From the cell containing the given text, extract its center point as (X, Y) coordinate. 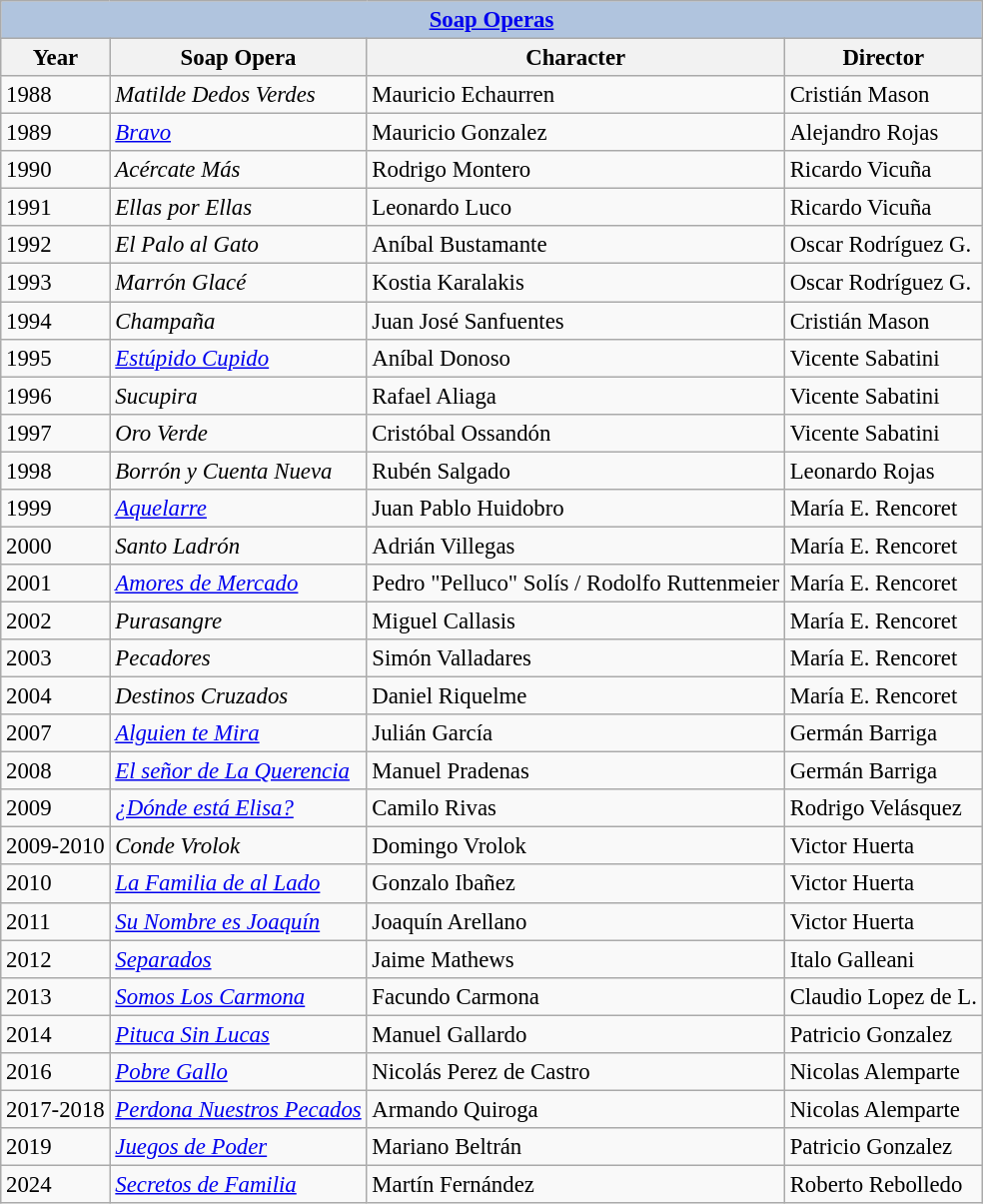
Juan Pablo Huidobro (575, 509)
Soap Opera (238, 58)
Aníbal Donoso (575, 358)
2008 (56, 771)
Rodrigo Montero (575, 170)
Joaquín Arellano (575, 921)
Year (56, 58)
Cristóbal Ossandón (575, 433)
Alejandro Rojas (883, 133)
1995 (56, 358)
Director (883, 58)
2003 (56, 658)
2014 (56, 1034)
Rodrigo Velásquez (883, 808)
Facundo Carmona (575, 996)
Separados (238, 959)
2001 (56, 584)
Soap Operas (491, 20)
Juegos de Poder (238, 1147)
2010 (56, 884)
1999 (56, 509)
Pobre Gallo (238, 1072)
Daniel Riquelme (575, 696)
2016 (56, 1072)
1998 (56, 471)
Martín Fernández (575, 1184)
1993 (56, 283)
Purasangre (238, 620)
Character (575, 58)
2012 (56, 959)
Manuel Pradenas (575, 771)
Aníbal Bustamante (575, 245)
Santo Ladrón (238, 546)
Armando Quiroga (575, 1109)
Kostia Karalakis (575, 283)
Jaime Mathews (575, 959)
Pituca Sin Lucas (238, 1034)
2019 (56, 1147)
Nicolás Perez de Castro (575, 1072)
Somos Los Carmona (238, 996)
Secretos de Familia (238, 1184)
1996 (56, 396)
1992 (56, 245)
Bravo (238, 133)
2017-2018 (56, 1109)
Perdona Nuestros Pecados (238, 1109)
Matilde Dedos Verdes (238, 95)
Borrón y Cuenta Nueva (238, 471)
Acércate Más (238, 170)
Amores de Mercado (238, 584)
La Familia de al Lado (238, 884)
Su Nombre es Joaquín (238, 921)
Juan José Sanfuentes (575, 321)
2007 (56, 733)
Rubén Salgado (575, 471)
Ellas por Ellas (238, 208)
Adrián Villegas (575, 546)
Marrón Glacé (238, 283)
2011 (56, 921)
1991 (56, 208)
Conde Vrolok (238, 846)
1989 (56, 133)
2009-2010 (56, 846)
Italo Galleani (883, 959)
Mauricio Echaurren (575, 95)
Champaña (238, 321)
2000 (56, 546)
Aquelarre (238, 509)
Rafael Aliaga (575, 396)
2013 (56, 996)
2004 (56, 696)
Mariano Beltrán (575, 1147)
El señor de La Querencia (238, 771)
Leonardo Rojas (883, 471)
El Palo al Gato (238, 245)
Destinos Cruzados (238, 696)
1994 (56, 321)
Mauricio Gonzalez (575, 133)
Estúpido Cupido (238, 358)
Pecadores (238, 658)
Miguel Callasis (575, 620)
Gonzalo Ibañez (575, 884)
Julián García (575, 733)
Domingo Vrolok (575, 846)
Camilo Rivas (575, 808)
2024 (56, 1184)
Pedro "Pelluco" Solís / Rodolfo Ruttenmeier (575, 584)
2009 (56, 808)
1990 (56, 170)
2002 (56, 620)
Simón Valladares (575, 658)
Oro Verde (238, 433)
Claudio Lopez de L. (883, 996)
Sucupira (238, 396)
Roberto Rebolledo (883, 1184)
Manuel Gallardo (575, 1034)
1997 (56, 433)
Alguien te Mira (238, 733)
¿Dónde está Elisa? (238, 808)
1988 (56, 95)
Leonardo Luco (575, 208)
